Identify which cell holds the provided text, then report its [X, Y] central coordinate. 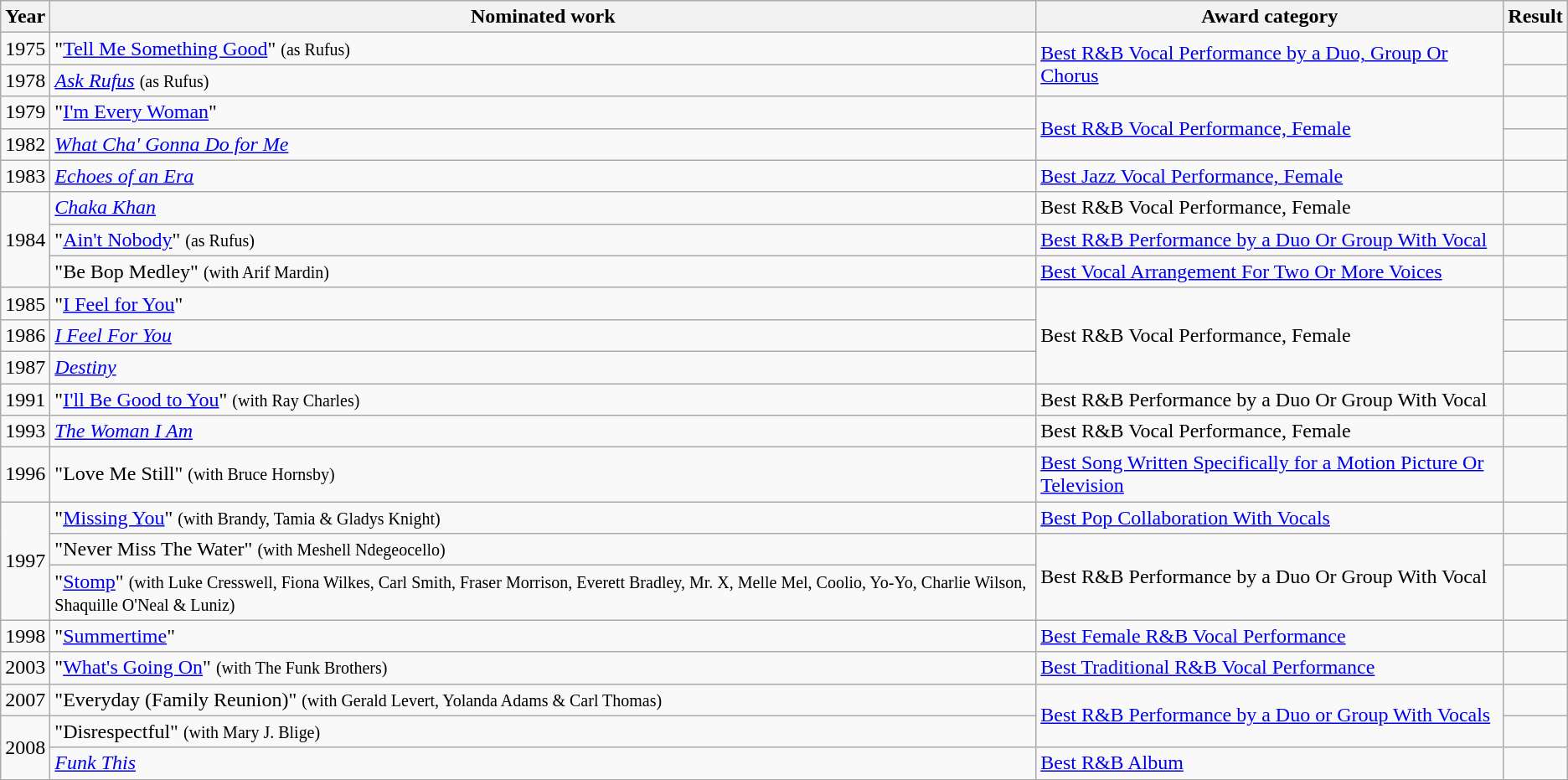
"Disrespectful" (with Mary J. Blige) [543, 731]
"Never Miss The Water" (with Meshell Ndegeocello) [543, 550]
"What's Going On" (with The Funk Brothers) [543, 668]
"Missing You" (with Brandy, Tamia & Gladys Knight) [543, 518]
Result [1535, 17]
"Tell Me Something Good" (as Rufus) [543, 49]
"I Feel for You" [543, 303]
I Feel For You [543, 335]
Best Female R&B Vocal Performance [1270, 636]
"Love Me Still" (with Bruce Hornsby) [543, 474]
"Ain't Nobody" (as Rufus) [543, 240]
"Be Bop Medley" (with Arif Mardin) [543, 271]
1979 [25, 112]
Best R&B Vocal Performance by a Duo, Group Or Chorus [1270, 65]
"I'm Every Woman" [543, 112]
1975 [25, 49]
1983 [25, 176]
Funk This [543, 763]
Best Traditional R&B Vocal Performance [1270, 668]
Year [25, 17]
1978 [25, 80]
Best Song Written Specifically for a Motion Picture Or Television [1270, 474]
Award category [1270, 17]
1982 [25, 144]
Chaka Khan [543, 208]
1997 [25, 561]
1987 [25, 367]
Best R&B Album [1270, 763]
"Summertime" [543, 636]
2003 [25, 668]
Echoes of an Era [543, 176]
"I'll Be Good to You" (with Ray Charles) [543, 400]
1996 [25, 474]
Destiny [543, 367]
Best R&B Performance by a Duo or Group With Vocals [1270, 715]
1993 [25, 431]
Nominated work [543, 17]
2007 [25, 700]
1984 [25, 240]
2008 [25, 747]
1991 [25, 400]
Best Pop Collaboration With Vocals [1270, 518]
1986 [25, 335]
Best Vocal Arrangement For Two Or More Voices [1270, 271]
1998 [25, 636]
Best Jazz Vocal Performance, Female [1270, 176]
The Woman I Am [543, 431]
"Everyday (Family Reunion)" (with Gerald Levert, Yolanda Adams & Carl Thomas) [543, 700]
Ask Rufus (as Rufus) [543, 80]
1985 [25, 303]
What Cha' Gonna Do for Me [543, 144]
